Determine the [x, y] coordinate at the center of the cell enclosing the given text.  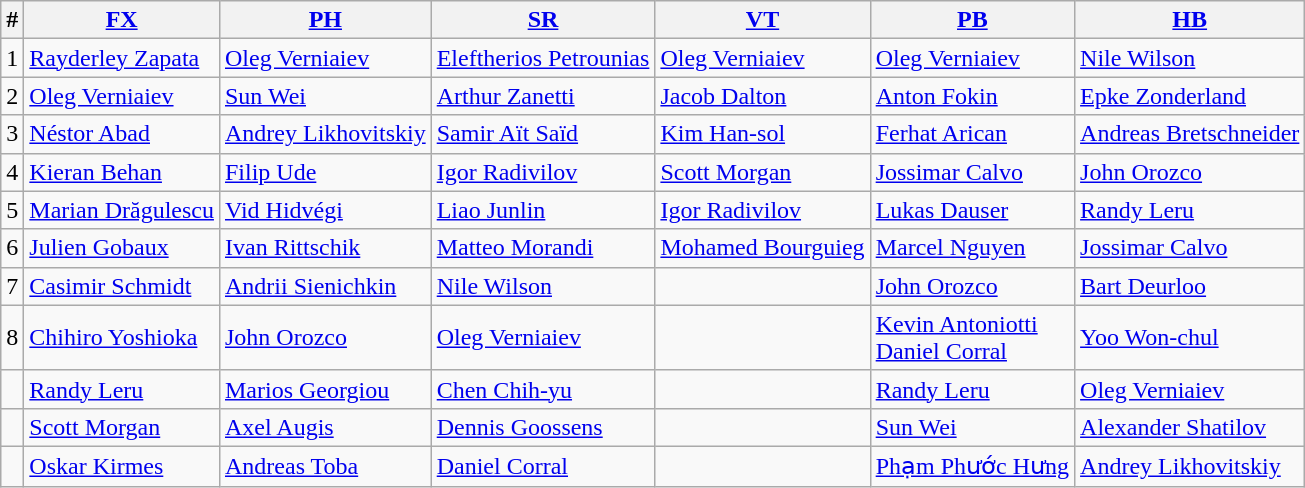
1 [12, 58]
Marcel Nguyen [972, 248]
Axel Augis [325, 427]
Kieran Behan [122, 172]
Lukas Dauser [972, 210]
Casimir Schmidt [122, 286]
Ivan Rittschik [325, 248]
4 [12, 172]
Phạm Phước Hưng [972, 466]
Andreas Bretschneider [1190, 134]
HB [1190, 20]
Mohamed Bourguieg [762, 248]
Samir Aït Saïd [543, 134]
Anton Fokin [972, 96]
SR [543, 20]
3 [12, 134]
Kim Han-sol [762, 134]
Dennis Goossens [543, 427]
5 [12, 210]
8 [12, 338]
Alexander Shatilov [1190, 427]
Andrii Sienichkin [325, 286]
7 [12, 286]
Arthur Zanetti [543, 96]
6 [12, 248]
Chen Chih-yu [543, 389]
Jacob Dalton [762, 96]
Liao Junlin [543, 210]
Kevin Antoniotti Daniel Corral [972, 338]
Marios Georgiou [325, 389]
Yoo Won-chul [1190, 338]
Julien Gobaux [122, 248]
Néstor Abad [122, 134]
Vid Hidvégi [325, 210]
Bart Deurloo [1190, 286]
Matteo Morandi [543, 248]
Epke Zonderland [1190, 96]
Rayderley Zapata [122, 58]
PH [325, 20]
Ferhat Arican [972, 134]
VT [762, 20]
# [12, 20]
FX [122, 20]
Chihiro Yoshioka [122, 338]
Eleftherios Petrounias [543, 58]
Daniel Corral [543, 466]
2 [12, 96]
Oskar Kirmes [122, 466]
Filip Ude [325, 172]
Marian Drăgulescu [122, 210]
Andreas Toba [325, 466]
PB [972, 20]
